Return the [X, Y] coordinate for the center point of the cell that contains the specified text.  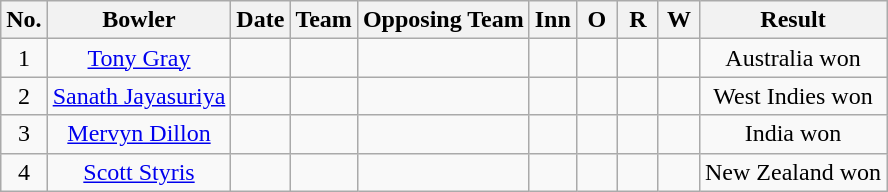
Date [260, 20]
Mervyn Dillon [139, 134]
1 [24, 58]
3 [24, 134]
Opposing Team [443, 20]
W [678, 20]
2 [24, 96]
Result [792, 20]
Scott Styris [139, 172]
4 [24, 172]
Bowler [139, 20]
West Indies won [792, 96]
Inn [552, 20]
India won [792, 134]
Team [324, 20]
Sanath Jayasuriya [139, 96]
New Zealand won [792, 172]
No. [24, 20]
R [638, 20]
O [596, 20]
Tony Gray [139, 58]
Australia won [792, 58]
